Pinpoint the cell where the given text exists, returning its [x, y] midpoint coordinate. 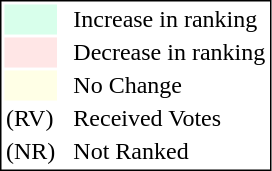
No Change [170, 85]
Increase in ranking [170, 19]
(RV) [30, 119]
Decrease in ranking [170, 53]
(NR) [30, 151]
Not Ranked [170, 151]
Received Votes [170, 119]
